Identify which cell holds the provided text, then report its (X, Y) central coordinate. 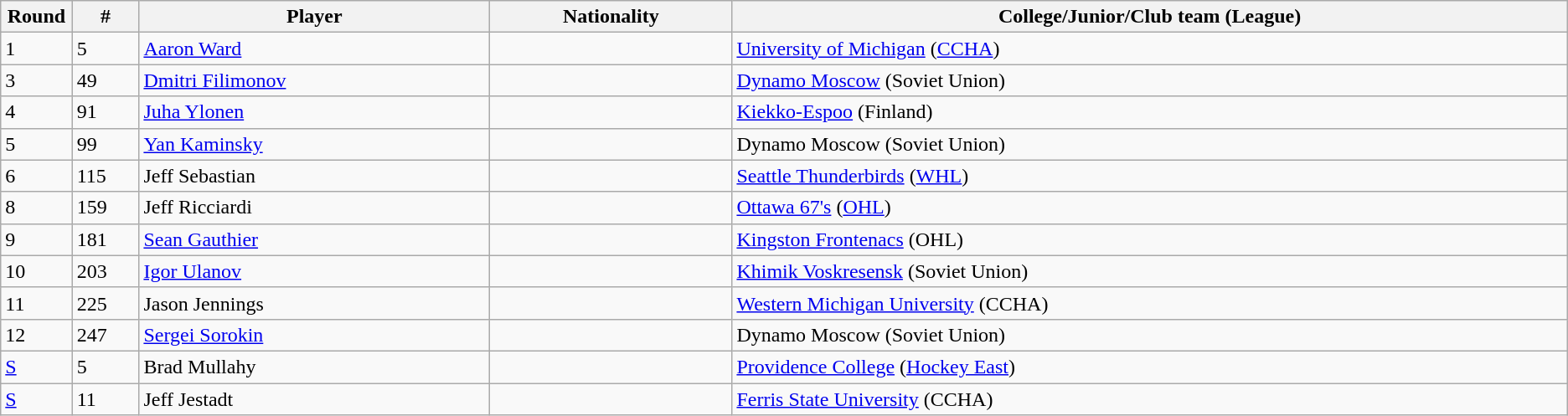
247 (106, 335)
Igor Ulanov (315, 271)
49 (106, 80)
Kingston Frontenacs (OHL) (1149, 239)
Providence College (Hockey East) (1149, 367)
Seattle Thunderbirds (WHL) (1149, 176)
9 (37, 239)
Western Michigan University (CCHA) (1149, 303)
Round (37, 17)
Khimik Voskresensk (Soviet Union) (1149, 271)
181 (106, 239)
College/Junior/Club team (League) (1149, 17)
8 (37, 208)
10 (37, 271)
91 (106, 112)
Yan Kaminsky (315, 144)
Nationality (611, 17)
Dmitri Filimonov (315, 80)
6 (37, 176)
# (106, 17)
Jeff Sebastian (315, 176)
Juha Ylonen (315, 112)
Aaron Ward (315, 49)
Jeff Ricciardi (315, 208)
Kiekko-Espoo (Finland) (1149, 112)
159 (106, 208)
225 (106, 303)
115 (106, 176)
Ferris State University (CCHA) (1149, 399)
Ottawa 67's (OHL) (1149, 208)
Jeff Jestadt (315, 399)
1 (37, 49)
University of Michigan (CCHA) (1149, 49)
Player (315, 17)
203 (106, 271)
3 (37, 80)
Sean Gauthier (315, 239)
12 (37, 335)
Brad Mullahy (315, 367)
Sergei Sorokin (315, 335)
4 (37, 112)
99 (106, 144)
Jason Jennings (315, 303)
